Detect which cell encompasses the target text, then output its [X, Y] center coordinate. 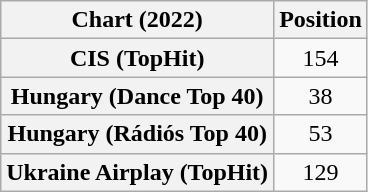
Hungary (Dance Top 40) [138, 96]
38 [321, 96]
154 [321, 58]
53 [321, 134]
Hungary (Rádiós Top 40) [138, 134]
129 [321, 172]
Chart (2022) [138, 20]
Ukraine Airplay (TopHit) [138, 172]
CIS (TopHit) [138, 58]
Position [321, 20]
